Return the (x, y) coordinate for the center point of the cell that contains the specified text.  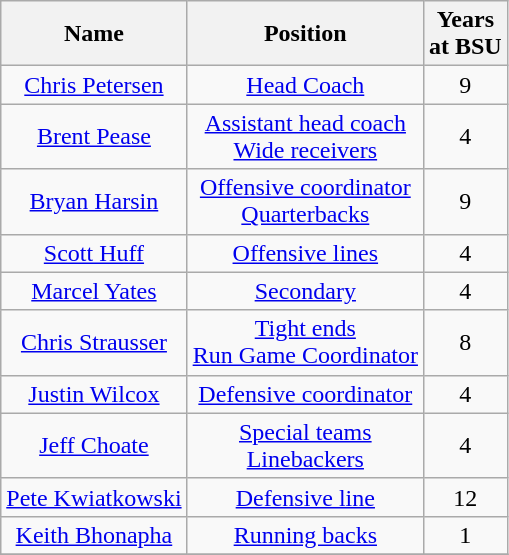
Brent Pease (94, 136)
8 (465, 342)
Scott Huff (94, 253)
Justin Wilcox (94, 394)
Position (305, 34)
1 (465, 535)
Name (94, 34)
Chris Strausser (94, 342)
Defensive coordinator (305, 394)
Marcel Yates (94, 291)
Jeff Choate (94, 446)
Keith Bhonapha (94, 535)
Assistant head coachWide receivers (305, 136)
12 (465, 497)
Tight ends Run Game Coordinator (305, 342)
Special teamsLinebackers (305, 446)
Yearsat BSU (465, 34)
Chris Petersen (94, 85)
Defensive line (305, 497)
Running backs (305, 535)
Pete Kwiatkowski (94, 497)
Secondary (305, 291)
Head Coach (305, 85)
Offensive coordinatorQuarterbacks (305, 202)
Bryan Harsin (94, 202)
Offensive lines (305, 253)
